Capture the cell that displays the provided text and extract its [X, Y] central coordinate. 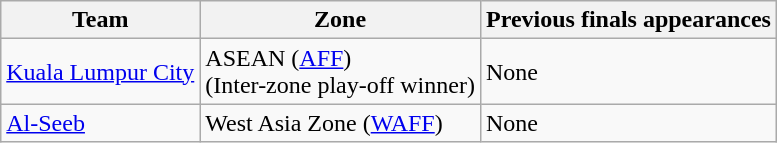
Al-Seeb [100, 123]
Previous finals appearances [628, 20]
West Asia Zone (WAFF) [340, 123]
ASEAN (AFF)(Inter-zone play-off winner) [340, 72]
Team [100, 20]
Kuala Lumpur City [100, 72]
Zone [340, 20]
